Detect which cell encompasses the target text, then output its (x, y) center coordinate. 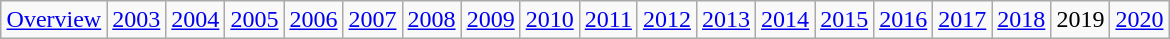
2008 (432, 20)
2011 (608, 20)
2018 (1022, 20)
Overview (54, 20)
2005 (254, 20)
2010 (550, 20)
2004 (196, 20)
2014 (786, 20)
2012 (666, 20)
2015 (844, 20)
2017 (962, 20)
2016 (904, 20)
2020 (1140, 20)
2003 (136, 20)
2019 (1080, 20)
2007 (372, 20)
2006 (314, 20)
2013 (726, 20)
2009 (490, 20)
